Scan for the cell matching the given text and deliver its (X, Y) coordinate at center. 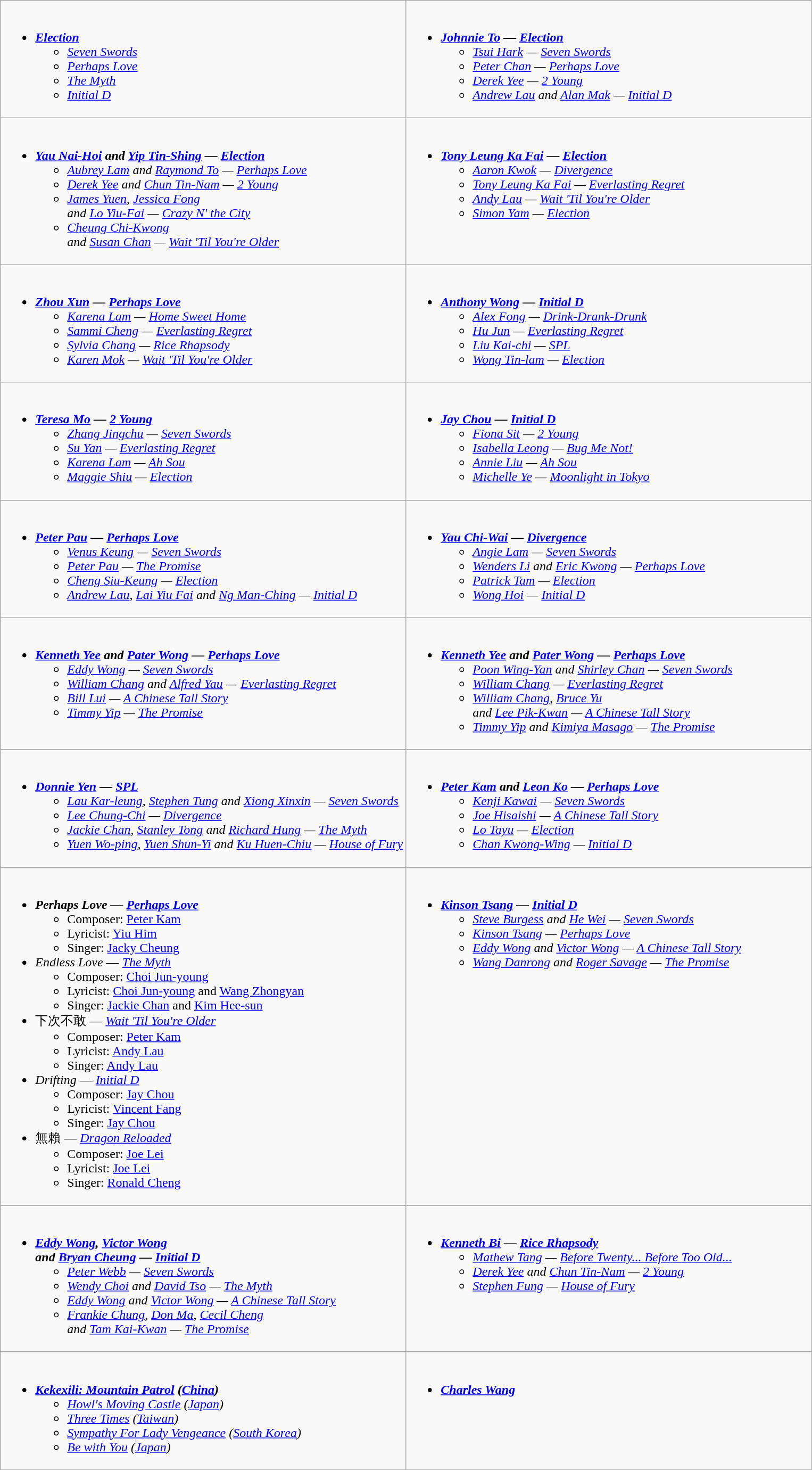
Anthony Wong — Initial DAlex Fong — Drink-Drank-DrunkHu Jun — Everlasting RegretLiu Kai-chi — SPLWong Tin-lam — Election (609, 324)
Peter Kam and Leon Ko — Perhaps LoveKenji Kawai — Seven SwordsJoe Hisaishi — A Chinese Tall StoryLo Tayu — ElectionChan Kwong-Wing — Initial D (609, 808)
Tony Leung Ka Fai — ElectionAaron Kwok — DivergenceTony Leung Ka Fai — Everlasting RegretAndy Lau — Wait 'Til You're OlderSimon Yam — Election (609, 192)
Teresa Mo — 2 YoungZhang Jingchu — Seven SwordsSu Yan — Everlasting RegretKarena Lam — Ah SouMaggie Shiu — Election (203, 441)
Yau Chi-Wai — DivergenceAngie Lam — Seven SwordsWenders Li and Eric Kwong — Perhaps LovePatrick Tam — ElectionWong Hoi — Initial D (609, 559)
Johnnie To — ElectionTsui Hark — Seven SwordsPeter Chan — Perhaps LoveDerek Yee — 2 YoungAndrew Lau and Alan Mak — Initial D (609, 60)
Charles Wang (609, 1411)
Jay Chou — Initial DFiona Sit — 2 YoungIsabella Leong — Bug Me Not!Annie Liu — Ah SouMichelle Ye — Moonlight in Tokyo (609, 441)
ElectionSeven SwordsPerhaps LoveThe MythInitial D (203, 60)
Kenneth Bi — Rice RhapsodyMathew Tang — Before Twenty... Before Too Old...Derek Yee and Chun Tin-Nam — 2 YoungStephen Fung — House of Fury (609, 1279)
Kekexili: Mountain Patrol (China)Howl's Moving Castle (Japan)Three Times (Taiwan)Sympathy For Lady Vengeance (South Korea)Be with You (Japan) (203, 1411)
Zhou Xun — Perhaps LoveKarena Lam — Home Sweet HomeSammi Cheng — Everlasting RegretSylvia Chang — Rice RhapsodyKaren Mok — Wait 'Til You're Older (203, 324)
